Return (x, y) of the center of cell containing provided text 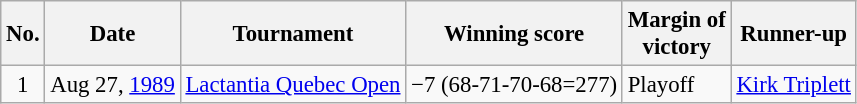
Lactantia Quebec Open (293, 85)
1 (23, 85)
Winning score (514, 34)
No. (23, 34)
Date (112, 34)
Margin ofvictory (676, 34)
Aug 27, 1989 (112, 85)
Runner-up (794, 34)
Tournament (293, 34)
−7 (68-71-70-68=277) (514, 85)
Playoff (676, 85)
Kirk Triplett (794, 85)
